Scan for the cell matching the given text and deliver its (X, Y) coordinate at center. 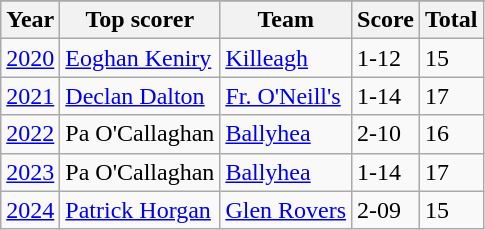
2-09 (386, 210)
Fr. O'Neill's (286, 96)
2020 (30, 58)
2022 (30, 134)
Glen Rovers (286, 210)
Top scorer (140, 20)
2-10 (386, 134)
2024 (30, 210)
2021 (30, 96)
Team (286, 20)
2023 (30, 172)
Patrick Horgan (140, 210)
Declan Dalton (140, 96)
1-12 (386, 58)
Killeagh (286, 58)
Year (30, 20)
Total (452, 20)
Eoghan Keniry (140, 58)
Score (386, 20)
16 (452, 134)
